For the text-containing cell, return its midpoint in (x, y) coordinate format. 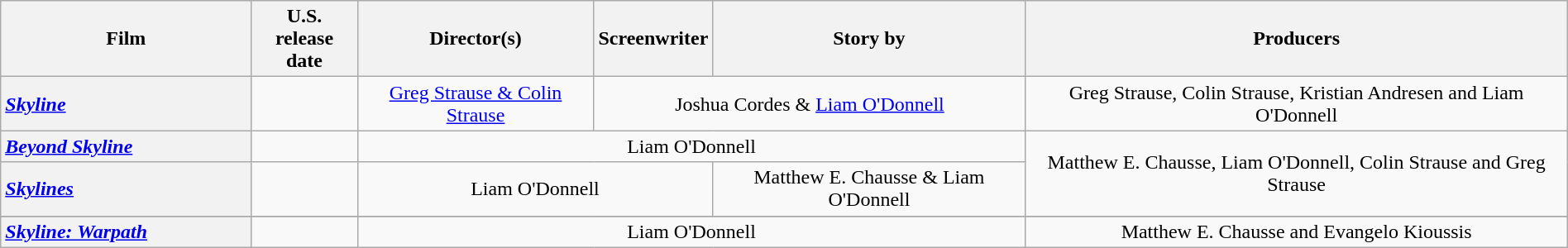
Producers (1297, 39)
Matthew E. Chausse and Evangelo Kioussis (1297, 231)
Matthew E. Chausse & Liam O'Donnell (869, 188)
Joshua Cordes & Liam O'Donnell (810, 104)
Screenwriter (653, 39)
Skyline (126, 104)
Beyond Skyline (126, 146)
Film (126, 39)
U.S. release date (304, 39)
Matthew E. Chausse, Liam O'Donnell, Colin Strause and Greg Strause (1297, 174)
Story by (869, 39)
Skylines (126, 188)
Greg Strause, Colin Strause, Kristian Andresen and Liam O'Donnell (1297, 104)
Greg Strause & Colin Strause (476, 104)
Skyline: Warpath (126, 231)
Director(s) (476, 39)
